For the text-containing cell, return its midpoint in (X, Y) coordinate format. 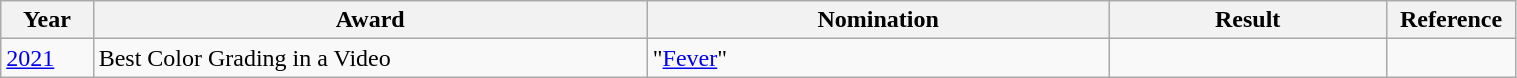
Year (47, 20)
Result (1248, 20)
Reference (1451, 20)
Nomination (878, 20)
2021 (47, 58)
"Fever" (878, 58)
Best Color Grading in a Video (370, 58)
Award (370, 20)
